From the cell containing the given text, extract its center point as (X, Y) coordinate. 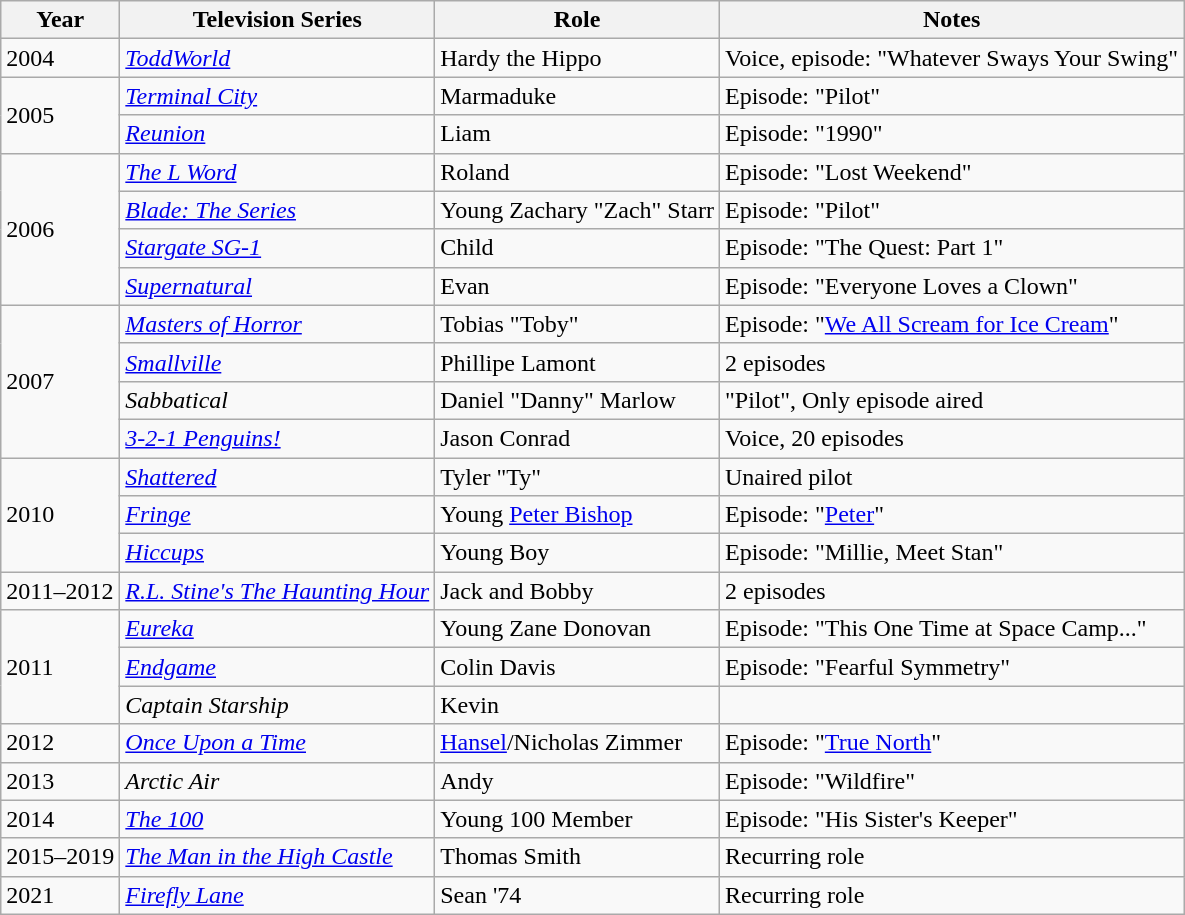
2007 (60, 381)
Hansel/Nicholas Zimmer (578, 743)
The Man in the High Castle (278, 857)
R.L. Stine's The Haunting Hour (278, 591)
3-2-1 Penguins! (278, 438)
Smallville (278, 362)
Endgame (278, 667)
Daniel "Danny" Marlow (578, 400)
2010 (60, 515)
Fringe (278, 515)
Kevin (578, 705)
Episode: "We All Scream for Ice Cream" (952, 324)
2021 (60, 895)
Year (60, 20)
Tobias "Toby" (578, 324)
Young 100 Member (578, 819)
Sean '74 (578, 895)
2005 (60, 115)
Once Upon a Time (278, 743)
Episode: "1990" (952, 134)
Child (578, 248)
Supernatural (278, 286)
2013 (60, 781)
Unaired pilot (952, 477)
Liam (578, 134)
2015–2019 (60, 857)
2014 (60, 819)
Young Peter Bishop (578, 515)
Episode: "The Quest: Part 1" (952, 248)
Young Boy (578, 553)
Stargate SG-1 (278, 248)
Colin Davis (578, 667)
Hardy the Hippo (578, 58)
Jason Conrad (578, 438)
Notes (952, 20)
Blade: The Series (278, 210)
Roland (578, 172)
Young Zane Donovan (578, 629)
Episode: "Millie, Meet Stan" (952, 553)
Captain Starship (278, 705)
2006 (60, 229)
Role (578, 20)
Voice, episode: "Whatever Sways Your Swing" (952, 58)
Episode: "Everyone Loves a Clown" (952, 286)
Episode: "Peter" (952, 515)
Episode: "Wildfire" (952, 781)
Evan (578, 286)
Firefly Lane (278, 895)
2012 (60, 743)
Tyler "Ty" (578, 477)
Voice, 20 episodes (952, 438)
Masters of Horror (278, 324)
Episode: "His Sister's Keeper" (952, 819)
Andy (578, 781)
Episode: "Fearful Symmetry" (952, 667)
Jack and Bobby (578, 591)
Episode: "True North" (952, 743)
Shattered (278, 477)
Sabbatical (278, 400)
Phillipe Lamont (578, 362)
Terminal City (278, 96)
Reunion (278, 134)
Young Zachary "Zach" Starr (578, 210)
The L Word (278, 172)
2011–2012 (60, 591)
Hiccups (278, 553)
ToddWorld (278, 58)
Arctic Air (278, 781)
Episode: "Lost Weekend" (952, 172)
The 100 (278, 819)
Marmaduke (578, 96)
Eureka (278, 629)
Episode: "This One Time at Space Camp..." (952, 629)
Television Series (278, 20)
2004 (60, 58)
"Pilot", Only episode aired (952, 400)
2011 (60, 667)
Thomas Smith (578, 857)
